Locate the cell with the specified text and output its (X, Y) center coordinate. 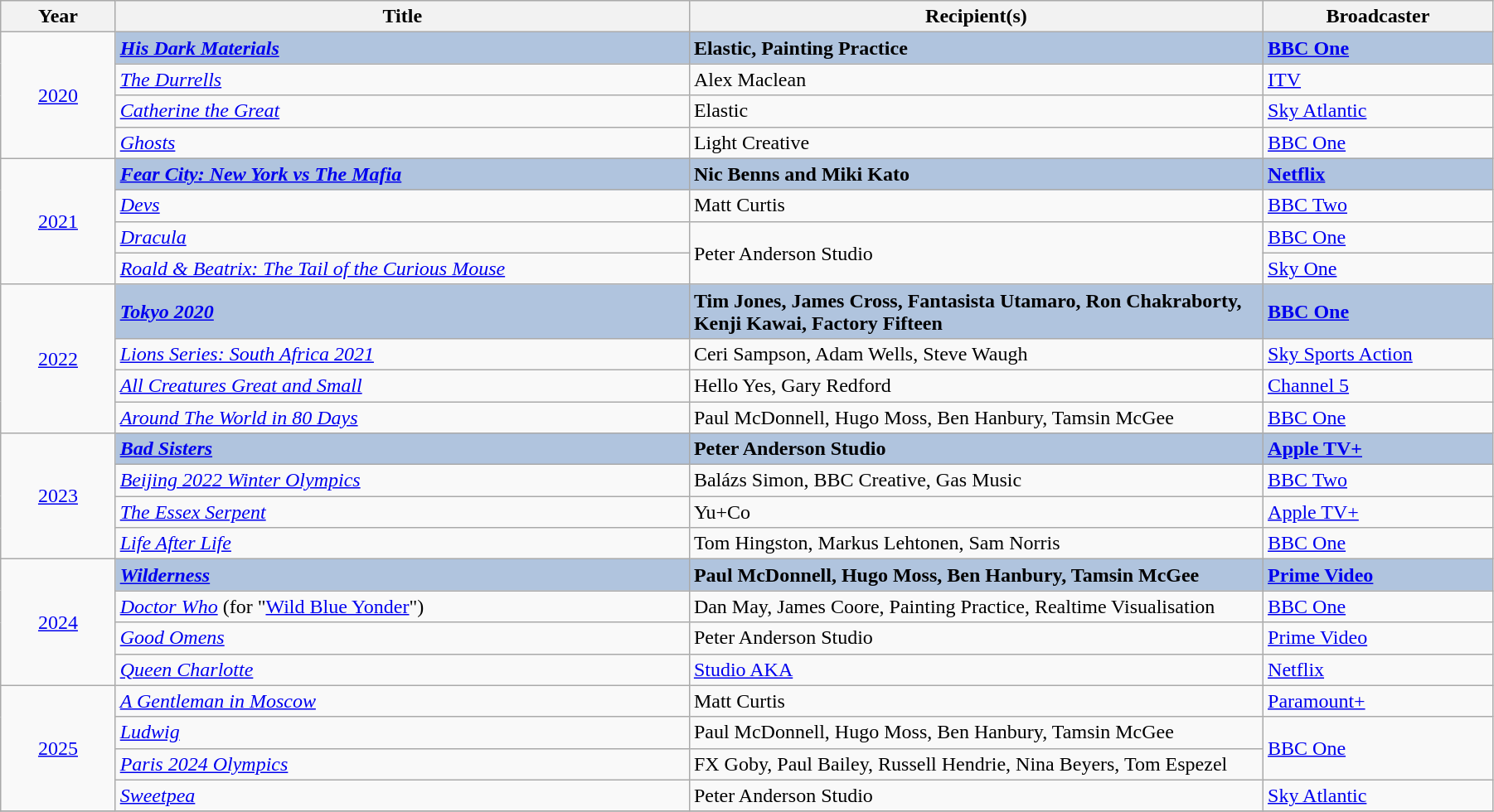
Sky Sports Action (1378, 354)
Year (58, 17)
Elastic (976, 111)
Channel 5 (1378, 385)
Tom Hingston, Markus Lehtonen, Sam Norris (976, 544)
Doctor Who (for "Wild Blue Yonder") (402, 607)
The Essex Serpent (402, 512)
Sky One (1378, 268)
Beijing 2022 Winter Olympics (402, 481)
Hello Yes, Gary Redford (976, 385)
Bad Sisters (402, 449)
Good Omens (402, 638)
Lions Series: South Africa 2021 (402, 354)
A Gentleman in Moscow (402, 701)
Paris 2024 Olympics (402, 764)
Wilderness (402, 575)
Ceri Sampson, Adam Wells, Steve Waugh (976, 354)
Fear City: New York vs The Mafia (402, 174)
Alex Maclean (976, 80)
2021 (58, 221)
Balázs Simon, BBC Creative, Gas Music (976, 481)
Tokyo 2020 (402, 312)
Dracula (402, 237)
Tim Jones, James Cross, Fantasista Utamaro, Ron Chakraborty, Kenji Kawai, Factory Fifteen (976, 312)
Roald & Beatrix: The Tail of the Curious Mouse (402, 268)
Catherine the Great (402, 111)
Broadcaster (1378, 17)
Recipient(s) (976, 17)
Light Creative (976, 143)
All Creatures Great and Small (402, 385)
Paramount+ (1378, 701)
Yu+Co (976, 512)
2022 (58, 358)
Queen Charlotte (402, 669)
FX Goby, Paul Bailey, Russell Hendrie, Nina Beyers, Tom Espezel (976, 764)
Nic Benns and Miki Kato (976, 174)
Life After Life (402, 544)
His Dark Materials (402, 48)
Ghosts (402, 143)
Ludwig (402, 732)
2023 (58, 496)
2025 (58, 748)
2020 (58, 95)
The Durrells (402, 80)
Elastic, Painting Practice (976, 48)
Around The World in 80 Days (402, 417)
Dan May, James Coore, Painting Practice, Realtime Visualisation (976, 607)
Devs (402, 205)
2024 (58, 622)
Title (402, 17)
ITV (1378, 80)
Studio AKA (976, 669)
Sweetpea (402, 795)
